Return (X, Y) of the center of cell containing provided text 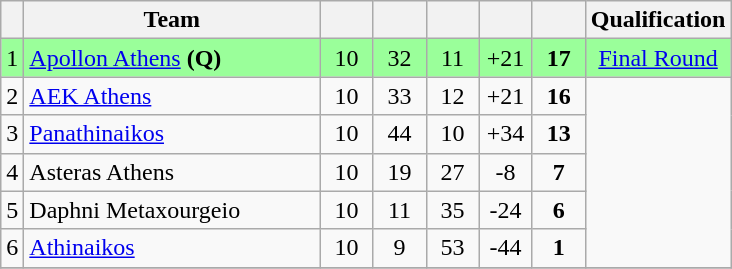
-24 (506, 210)
7 (558, 172)
27 (452, 172)
12 (452, 96)
Athinaikos (172, 248)
53 (452, 248)
Asteras Athens (172, 172)
17 (558, 58)
Panathinaikos (172, 134)
5 (12, 210)
-8 (506, 172)
9 (400, 248)
Team (172, 20)
AEK Athens (172, 96)
33 (400, 96)
2 (12, 96)
Apollon Athens (Q) (172, 58)
13 (558, 134)
35 (452, 210)
-44 (506, 248)
4 (12, 172)
+34 (506, 134)
3 (12, 134)
44 (400, 134)
Daphni Metaxourgeio (172, 210)
19 (400, 172)
Final Round (658, 58)
32 (400, 58)
16 (558, 96)
Qualification (658, 20)
